From the cell containing the given text, extract its center point as (x, y) coordinate. 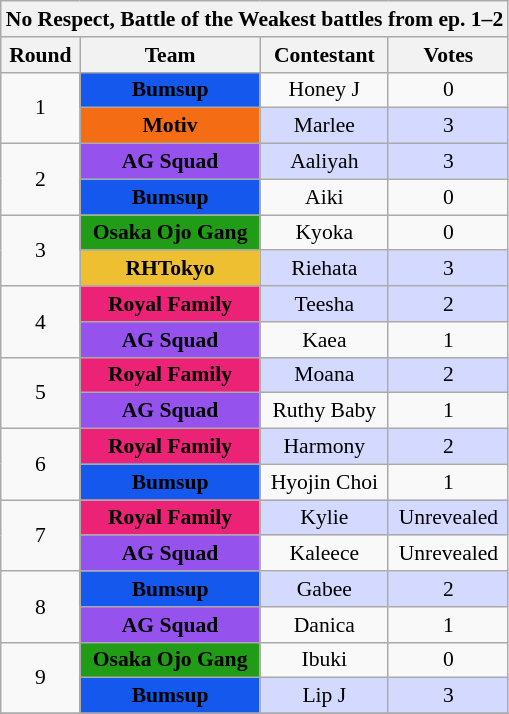
Lip J (324, 696)
Round (40, 55)
No Respect, Battle of the Weakest battles from ep. 1–2 (255, 19)
Riehata (324, 269)
Danica (324, 625)
Team (170, 55)
Ibuki (324, 660)
Kaea (324, 340)
Kylie (324, 518)
6 (40, 464)
Moana (324, 375)
Motiv (170, 126)
5 (40, 392)
RHTokyo (170, 269)
Marlee (324, 126)
7 (40, 536)
8 (40, 606)
Kyoka (324, 233)
Teesha (324, 304)
Votes (448, 55)
Honey J (324, 90)
Gabee (324, 589)
Kaleece (324, 554)
Aaliyah (324, 162)
Hyojin Choi (324, 482)
Ruthy Baby (324, 411)
Harmony (324, 447)
4 (40, 322)
Aiki (324, 197)
Contestant (324, 55)
9 (40, 678)
